Output the [X, Y] coordinate of the center of the cell containing the given text.  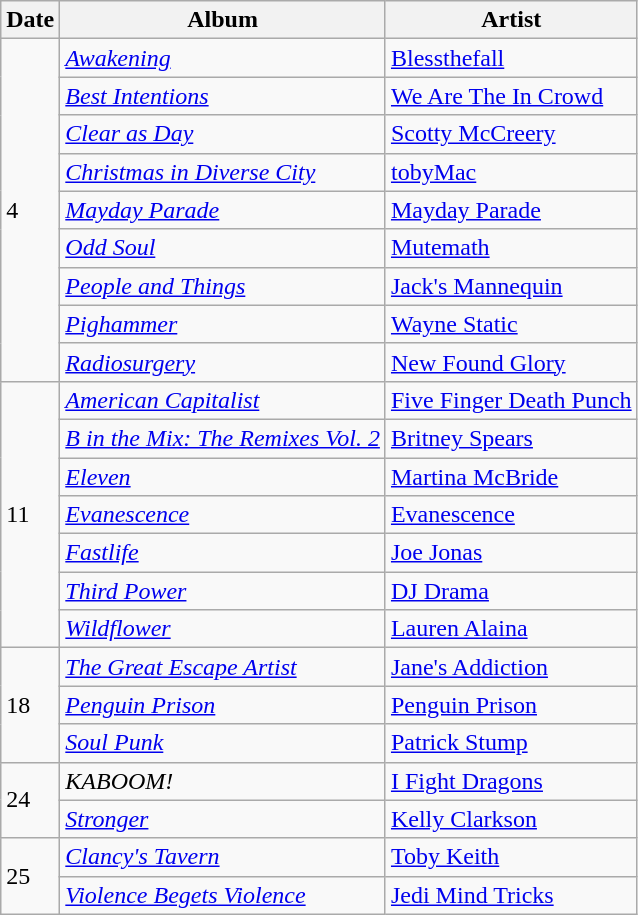
Martina McBride [511, 477]
Britney Spears [511, 438]
tobyMac [511, 172]
Jane's Addiction [511, 667]
Five Finger Death Punch [511, 400]
Kelly Clarkson [511, 819]
Joe Jonas [511, 553]
Soul Punk [223, 743]
Wayne Static [511, 324]
Album [223, 20]
Mutemath [511, 248]
Clancy's Tavern [223, 857]
Toby Keith [511, 857]
Radiosurgery [223, 362]
Awakening [223, 58]
Scotty McCreery [511, 134]
Blessthefall [511, 58]
Date [30, 20]
The Great Escape Artist [223, 667]
Pighammer [223, 324]
We Are The In Crowd [511, 96]
Christmas in Diverse City [223, 172]
People and Things [223, 286]
I Fight Dragons [511, 781]
DJ Drama [511, 591]
4 [30, 210]
Lauren Alaina [511, 629]
Wildflower [223, 629]
Third Power [223, 591]
Best Intentions [223, 96]
Odd Soul [223, 248]
American Capitalist [223, 400]
Clear as Day [223, 134]
Eleven [223, 477]
B in the Mix: The Remixes Vol. 2 [223, 438]
24 [30, 800]
Jedi Mind Tricks [511, 895]
Jack's Mannequin [511, 286]
Stronger [223, 819]
11 [30, 514]
18 [30, 705]
Patrick Stump [511, 743]
25 [30, 876]
KABOOM! [223, 781]
Violence Begets Violence [223, 895]
New Found Glory [511, 362]
Fastlife [223, 553]
Artist [511, 20]
